Return the (x, y) coordinate for the center point of the cell that contains the specified text.  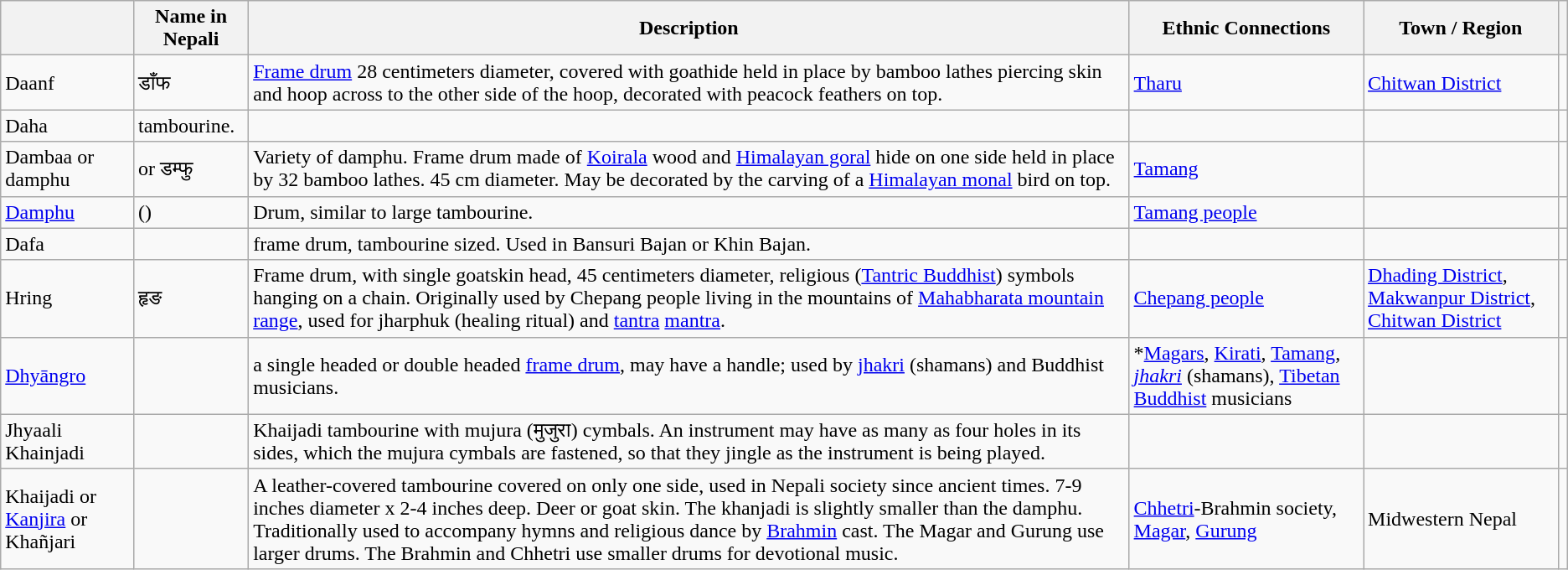
() (191, 212)
Tharu (1246, 82)
Name in Nepali (191, 28)
Daha (67, 126)
or डम्फु (191, 169)
Dhyāngro (67, 376)
Damphu (67, 212)
Ethnic Connections (1246, 28)
हृङ (191, 298)
Hring (67, 298)
Dafa (67, 244)
डाँफ (191, 82)
Daanf (67, 82)
Drum, similar to large tambourine. (689, 212)
tambourine. (191, 126)
Chitwan District (1461, 82)
Khaijadi or Kanjira or Khañjari (67, 518)
a single headed or double headed frame drum, may have a handle; used by jhakri (shamans) and Buddhist musicians. (689, 376)
Jhyaali Khainjadi (67, 441)
Midwestern Nepal (1461, 518)
Town / Region (1461, 28)
Description (689, 28)
Tamang (1246, 169)
Dhading District, Makwanpur District, Chitwan District (1461, 298)
Chepang people (1246, 298)
frame drum, tambourine sized. Used in Bansuri Bajan or Khin Bajan. (689, 244)
Dambaa or damphu (67, 169)
Chhetri-Brahmin society, Magar, Gurung (1246, 518)
Tamang people (1246, 212)
*Magars, Kirati, Tamang, jhakri (shamans), Tibetan Buddhist musicians (1246, 376)
